From the cell containing the given text, extract its center point as (X, Y) coordinate. 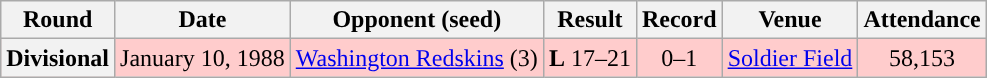
Soldier Field (790, 58)
Venue (790, 20)
Round (58, 20)
Record (679, 20)
Result (590, 20)
Date (203, 20)
Attendance (922, 20)
0–1 (679, 58)
Washington Redskins (3) (416, 58)
January 10, 1988 (203, 58)
58,153 (922, 58)
Opponent (seed) (416, 20)
L 17–21 (590, 58)
Divisional (58, 58)
